Capture the cell that displays the provided text and extract its (x, y) central coordinate. 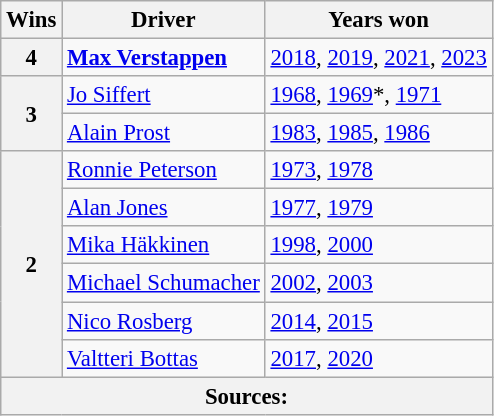
Driver (164, 20)
Wins (32, 20)
4 (32, 58)
2002, 2003 (378, 283)
Alan Jones (164, 208)
Years won (378, 20)
Nico Rosberg (164, 321)
Ronnie Peterson (164, 170)
Sources: (246, 396)
1968, 1969*, 1971 (378, 95)
3 (32, 114)
2014, 2015 (378, 321)
Max Verstappen (164, 58)
1998, 2000 (378, 245)
2018, 2019, 2021, 2023 (378, 58)
Valtteri Bottas (164, 358)
1983, 1985, 1986 (378, 133)
Alain Prost (164, 133)
Michael Schumacher (164, 283)
Mika Häkkinen (164, 245)
2017, 2020 (378, 358)
Jo Siffert (164, 95)
1973, 1978 (378, 170)
2 (32, 264)
1977, 1979 (378, 208)
